Determine the (X, Y) coordinate at the center of the cell enclosing the given text.  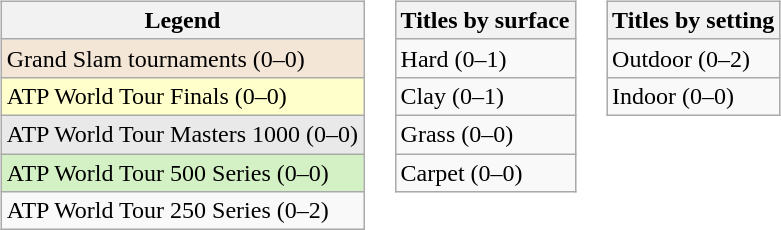
Titles by setting (694, 20)
Titles by surface (485, 20)
Hard (0–1) (485, 58)
ATP World Tour Masters 1000 (0–0) (182, 134)
ATP World Tour Finals (0–0) (182, 96)
Indoor (0–0) (694, 96)
Carpet (0–0) (485, 173)
Clay (0–1) (485, 96)
ATP World Tour 500 Series (0–0) (182, 173)
Legend (182, 20)
Grand Slam tournaments (0–0) (182, 58)
ATP World Tour 250 Series (0–2) (182, 211)
Grass (0–0) (485, 134)
Outdoor (0–2) (694, 58)
